Return (X, Y) of the center of cell containing provided text 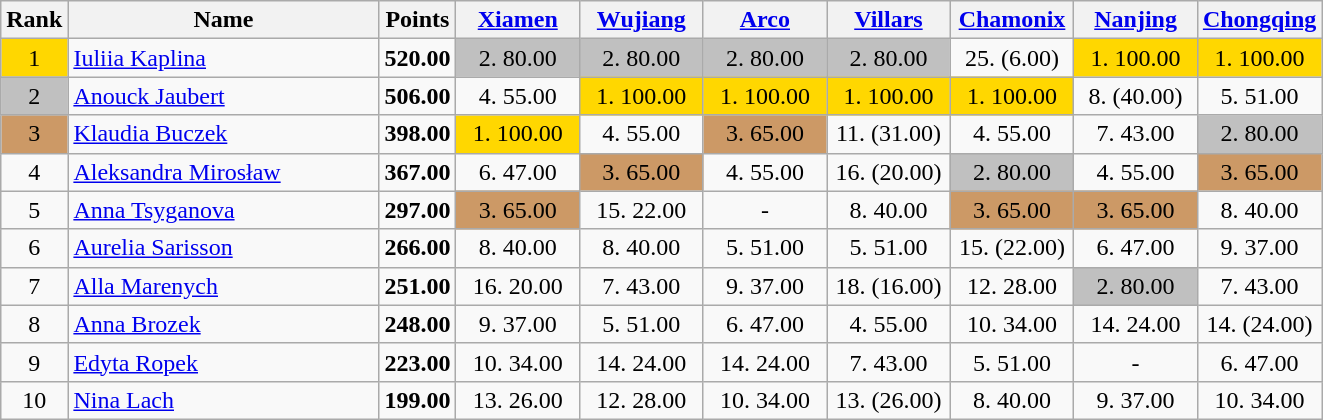
Wujiang (642, 20)
Aurelia Sarisson (224, 248)
4 (34, 172)
Arco (765, 20)
10 (34, 400)
25. (6.00) (1012, 58)
Chongqing (1259, 20)
9 (34, 362)
Rank (34, 20)
15. (22.00) (1012, 248)
3 (34, 134)
223.00 (418, 362)
14. (24.00) (1259, 324)
367.00 (418, 172)
16. (20.00) (889, 172)
Anna Brozek (224, 324)
Nanjing (1136, 20)
199.00 (418, 400)
Alla Marenych (224, 286)
Villars (889, 20)
Klaudia Buczek (224, 134)
Anna Tsyganova (224, 210)
13. (26.00) (889, 400)
398.00 (418, 134)
5 (34, 210)
Iuliia Kaplina (224, 58)
266.00 (418, 248)
8. (40.00) (1136, 96)
Name (224, 20)
13. 26.00 (518, 400)
297.00 (418, 210)
Xiamen (518, 20)
248.00 (418, 324)
15. 22.00 (642, 210)
Chamonix (1012, 20)
2 (34, 96)
8 (34, 324)
Aleksandra Mirosław (224, 172)
506.00 (418, 96)
7 (34, 286)
16. 20.00 (518, 286)
6 (34, 248)
Nina Lach (224, 400)
Points (418, 20)
1 (34, 58)
Anouck Jaubert (224, 96)
11. (31.00) (889, 134)
18. (16.00) (889, 286)
Edyta Ropek (224, 362)
520.00 (418, 58)
251.00 (418, 286)
